Capture the cell that displays the provided text and extract its [x, y] central coordinate. 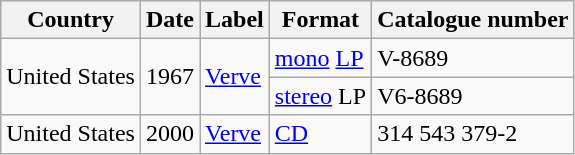
V6-8689 [473, 96]
CD [320, 134]
2000 [170, 134]
Label [235, 20]
1967 [170, 77]
V-8689 [473, 58]
Country [71, 20]
Format [320, 20]
314 543 379-2 [473, 134]
Date [170, 20]
Catalogue number [473, 20]
stereo LP [320, 96]
mono LP [320, 58]
